From the cell containing the given text, extract its center point as [X, Y] coordinate. 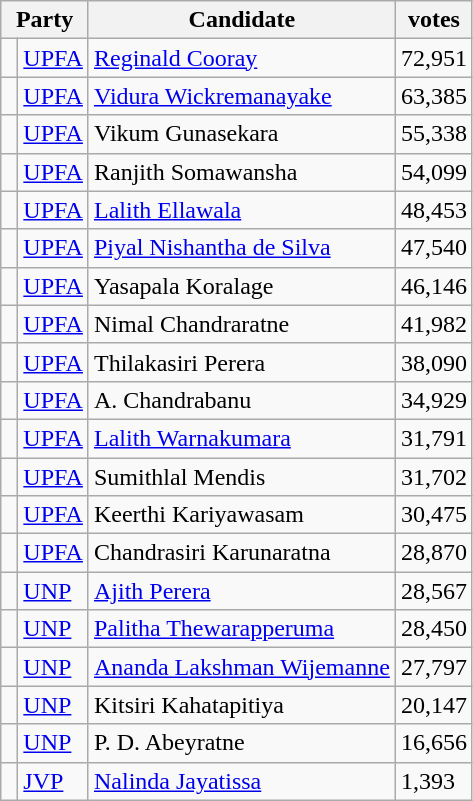
Vikum Gunasekara [242, 134]
30,475 [434, 515]
Vidura Wickremanayake [242, 96]
63,385 [434, 96]
34,929 [434, 400]
31,791 [434, 438]
Nimal Chandraratne [242, 324]
Candidate [242, 20]
JVP [54, 781]
48,453 [434, 210]
Lalith Ellawala [242, 210]
31,702 [434, 477]
Ranjith Somawansha [242, 172]
Ajith Perera [242, 591]
Thilakasiri Perera [242, 362]
55,338 [434, 134]
Reginald Cooray [242, 58]
Sumithlal Mendis [242, 477]
41,982 [434, 324]
72,951 [434, 58]
Palitha Thewarapperuma [242, 629]
28,567 [434, 591]
47,540 [434, 248]
27,797 [434, 667]
54,099 [434, 172]
Lalith Warnakumara [242, 438]
Piyal Nishantha de Silva [242, 248]
46,146 [434, 286]
20,147 [434, 705]
votes [434, 20]
Kitsiri Kahatapitiya [242, 705]
A. Chandrabanu [242, 400]
1,393 [434, 781]
Ananda Lakshman Wijemanne [242, 667]
Nalinda Jayatissa [242, 781]
Chandrasiri Karunaratna [242, 553]
Yasapala Koralage [242, 286]
Party [45, 20]
16,656 [434, 743]
Keerthi Kariyawasam [242, 515]
28,450 [434, 629]
P. D. Abeyratne [242, 743]
38,090 [434, 362]
28,870 [434, 553]
